Determine the [X, Y] coordinate at the center of the cell enclosing the given text.  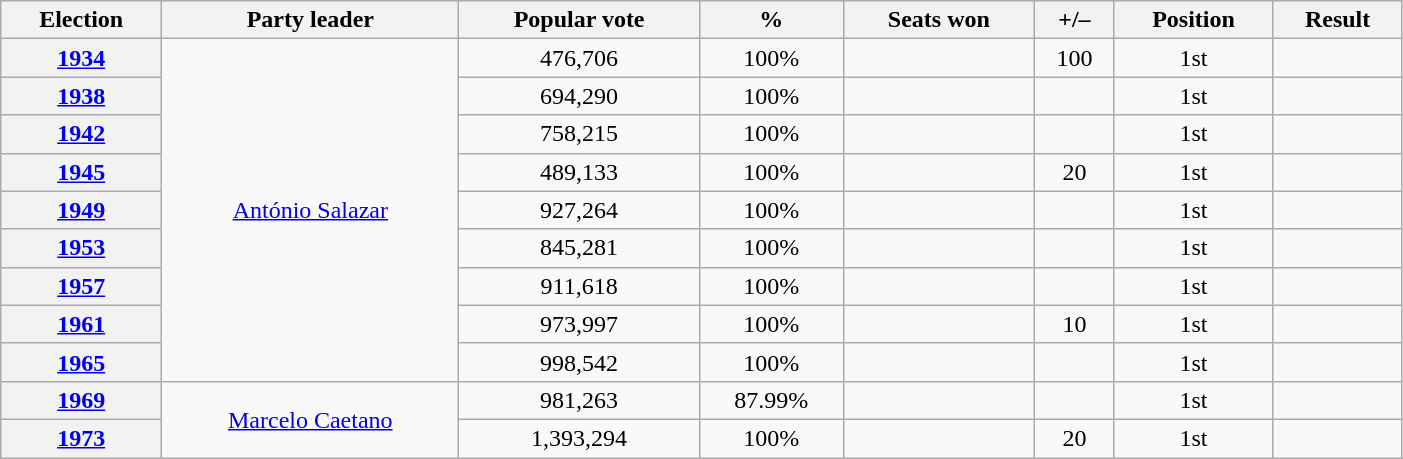
Election [82, 20]
100 [1075, 58]
% [771, 20]
694,290 [579, 96]
Marcelo Caetano [310, 419]
1,393,294 [579, 438]
489,133 [579, 172]
1934 [82, 58]
1938 [82, 96]
+/– [1075, 20]
87.99% [771, 400]
Party leader [310, 20]
1942 [82, 134]
1957 [82, 286]
973,997 [579, 324]
Seats won [938, 20]
476,706 [579, 58]
1965 [82, 362]
Result [1338, 20]
1945 [82, 172]
998,542 [579, 362]
1953 [82, 248]
1949 [82, 210]
927,264 [579, 210]
1961 [82, 324]
Position [1194, 20]
911,618 [579, 286]
Popular vote [579, 20]
1969 [82, 400]
António Salazar [310, 210]
845,281 [579, 248]
758,215 [579, 134]
981,263 [579, 400]
1973 [82, 438]
10 [1075, 324]
